Detect which cell encompasses the target text, then output its [X, Y] center coordinate. 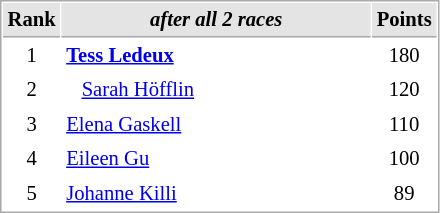
Johanne Killi [216, 194]
5 [32, 194]
1 [32, 56]
3 [32, 124]
Sarah Höfflin [216, 90]
Tess Ledeux [216, 56]
100 [404, 158]
Eileen Gu [216, 158]
180 [404, 56]
4 [32, 158]
Elena Gaskell [216, 124]
2 [32, 90]
89 [404, 194]
Rank [32, 20]
110 [404, 124]
120 [404, 90]
Points [404, 20]
after all 2 races [216, 20]
